Find where the given text appears and provide that cell's center as (X, Y) coordinate. 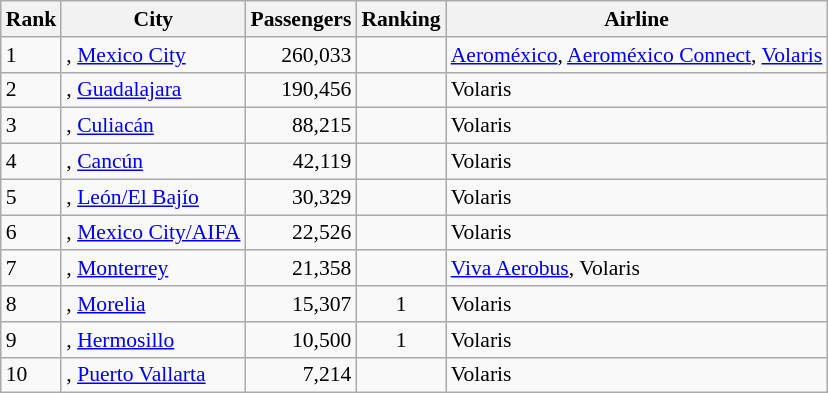
88,215 (302, 126)
260,033 (302, 55)
Ranking (400, 19)
, Morelia (153, 304)
6 (32, 233)
21,358 (302, 269)
, Puerto Vallarta (153, 375)
2 (32, 90)
Airline (637, 19)
City (153, 19)
Viva Aerobus, Volaris (637, 269)
, León/El Bajío (153, 197)
, Culiacán (153, 126)
, Mexico City/AIFA (153, 233)
Passengers (302, 19)
30,329 (302, 197)
Rank (32, 19)
3 (32, 126)
7 (32, 269)
22,526 (302, 233)
15,307 (302, 304)
10,500 (302, 340)
190,456 (302, 90)
, Mexico City (153, 55)
, Guadalajara (153, 90)
7,214 (302, 375)
Aeroméxico, Aeroméxico Connect, Volaris (637, 55)
10 (32, 375)
5 (32, 197)
4 (32, 162)
, Hermosillo (153, 340)
, Monterrey (153, 269)
9 (32, 340)
42,119 (302, 162)
8 (32, 304)
, Cancún (153, 162)
